Output the [X, Y] coordinate of the center of the cell containing the given text.  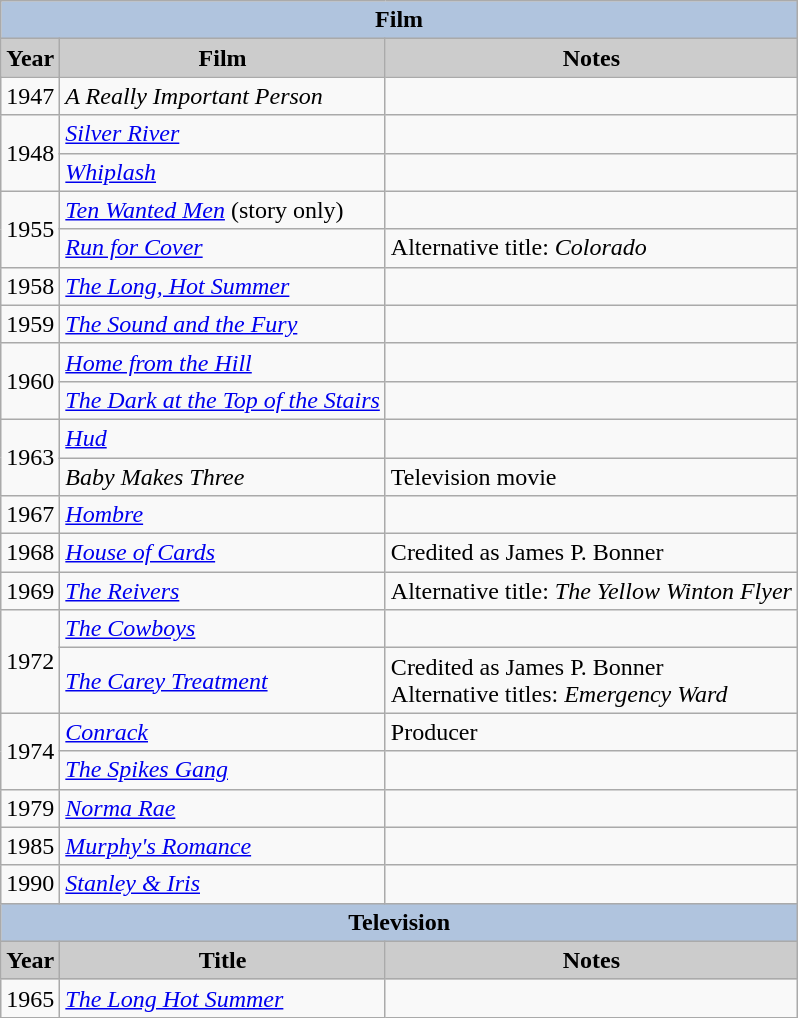
1958 [30, 286]
Murphy's Romance [223, 846]
Hud [223, 438]
Stanley & Iris [223, 884]
The Sound and the Fury [223, 324]
1979 [30, 808]
1955 [30, 229]
Alternative title: Colorado [591, 248]
Run for Cover [223, 248]
The Dark at the Top of the Stairs [223, 400]
Baby Makes Three [223, 477]
1968 [30, 553]
Conrack [223, 732]
Silver River [223, 134]
1965 [30, 998]
The Long, Hot Summer [223, 286]
Norma Rae [223, 808]
Hombre [223, 515]
1985 [30, 846]
Whiplash [223, 172]
A Really Important Person [223, 96]
Alternative title: The Yellow Winton Flyer [591, 591]
Producer [591, 732]
The Cowboys [223, 629]
The Long Hot Summer [223, 998]
1947 [30, 96]
Home from the Hill [223, 362]
Credited as James P. Bonner [591, 553]
1969 [30, 591]
1948 [30, 153]
The Spikes Gang [223, 770]
1963 [30, 457]
Television movie [591, 477]
1960 [30, 381]
The Reivers [223, 591]
1972 [30, 662]
1990 [30, 884]
Ten Wanted Men (story only) [223, 210]
Credited as James P. BonnerAlternative titles: Emergency Ward [591, 680]
House of Cards [223, 553]
1967 [30, 515]
Television [400, 922]
1974 [30, 751]
Title [223, 960]
The Carey Treatment [223, 680]
1959 [30, 324]
